Return the [x, y] coordinate for the center point of the cell that contains the specified text.  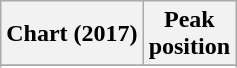
Chart (2017) [72, 34]
Peak position [189, 34]
